Return the [X, Y] coordinate for the center point of the cell that contains the specified text.  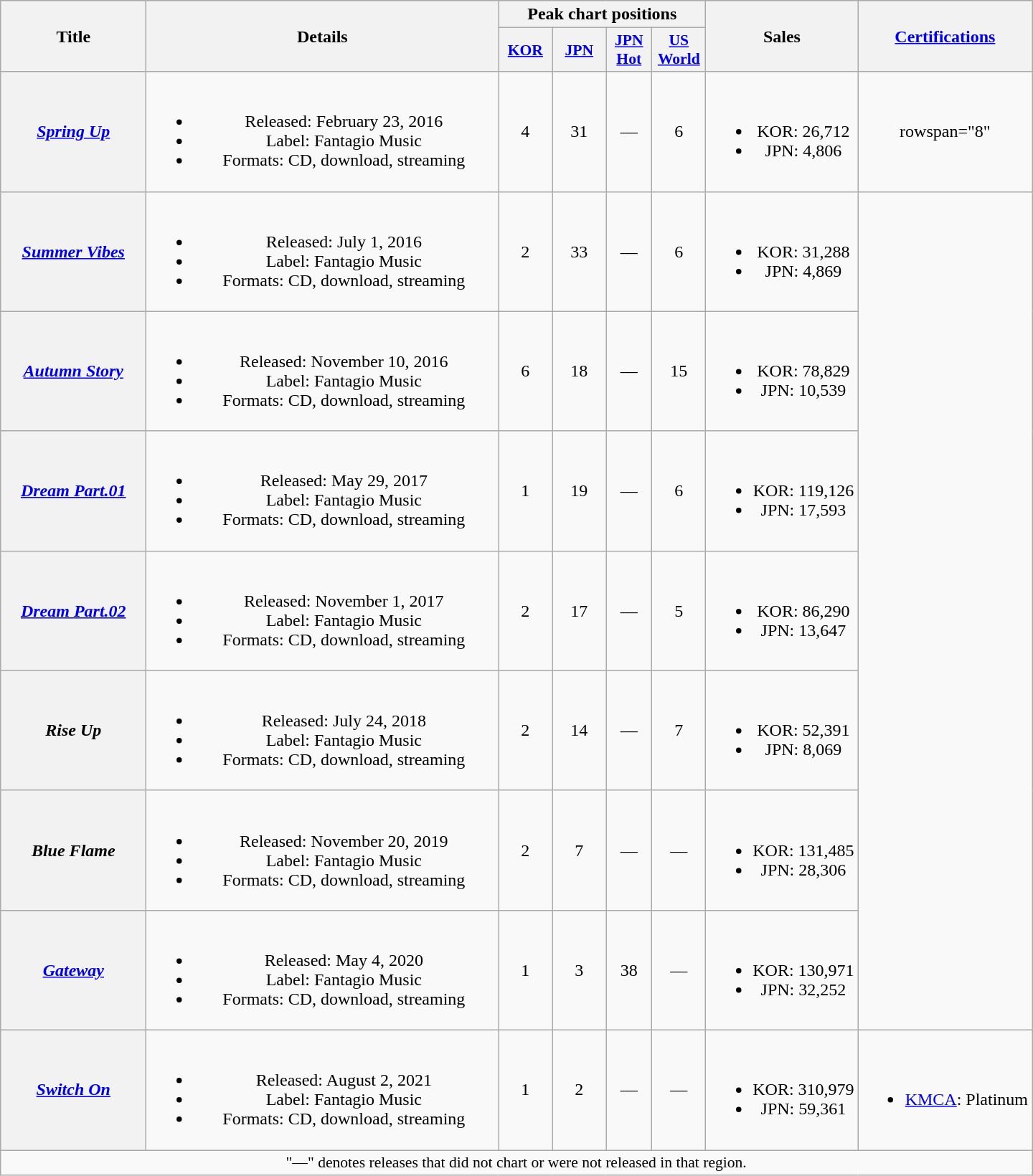
KOR: 310,979JPN: 59,361 [782, 1090]
KOR: 78,829JPN: 10,539 [782, 371]
USWorld [679, 50]
4 [525, 132]
31 [580, 132]
18 [580, 371]
Released: July 1, 2016Label: Fantagio MusicFormats: CD, download, streaming [323, 251]
Released: August 2, 2021Label: Fantagio MusicFormats: CD, download, streaming [323, 1090]
Released: May 4, 2020Label: Fantagio MusicFormats: CD, download, streaming [323, 969]
KOR: 31,288JPN: 4,869 [782, 251]
KOR: 119,126JPN: 17,593 [782, 490]
38 [629, 969]
JPNHot [629, 50]
Released: July 24, 2018Label: Fantagio MusicFormats: CD, download, streaming [323, 730]
Released: November 10, 2016Label: Fantagio MusicFormats: CD, download, streaming [323, 371]
KOR: 52,391JPN: 8,069 [782, 730]
Dream Part.02 [73, 611]
Gateway [73, 969]
17 [580, 611]
Released: May 29, 2017Label: Fantagio MusicFormats: CD, download, streaming [323, 490]
Certifications [945, 36]
14 [580, 730]
15 [679, 371]
Dream Part.01 [73, 490]
33 [580, 251]
Title [73, 36]
19 [580, 490]
3 [580, 969]
KOR: 131,485JPN: 28,306 [782, 850]
KOR: 86,290JPN: 13,647 [782, 611]
5 [679, 611]
Switch On [73, 1090]
Released: November 1, 2017Label: Fantagio MusicFormats: CD, download, streaming [323, 611]
Released: February 23, 2016Label: Fantagio MusicFormats: CD, download, streaming [323, 132]
JPN [580, 50]
Details [323, 36]
rowspan="8" [945, 132]
Sales [782, 36]
KOR: 26,712JPN: 4,806 [782, 132]
Peak chart positions [603, 14]
Released: November 20, 2019Label: Fantagio MusicFormats: CD, download, streaming [323, 850]
Rise Up [73, 730]
Blue Flame [73, 850]
"—" denotes releases that did not chart or were not released in that region. [516, 1163]
KOR: 130,971JPN: 32,252 [782, 969]
Summer Vibes [73, 251]
KMCA: Platinum [945, 1090]
Spring Up [73, 132]
KOR [525, 50]
Autumn Story [73, 371]
